Search for the cell housing the specified text and yield its [x, y] center coordinate. 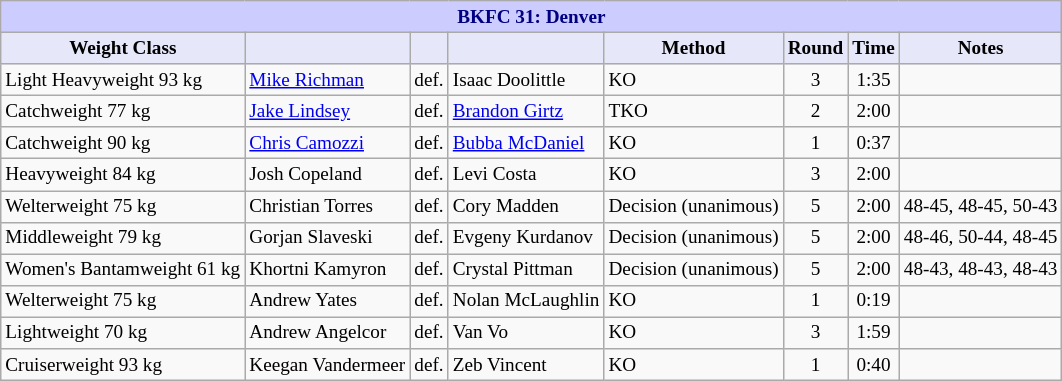
Crystal Pittman [526, 270]
48-45, 48-45, 50-43 [980, 206]
Catchweight 90 kg [123, 143]
Cory Madden [526, 206]
Josh Copeland [328, 175]
Cruiserweight 93 kg [123, 365]
Bubba McDaniel [526, 143]
BKFC 31: Denver [532, 17]
Notes [980, 48]
48-43, 48-43, 48-43 [980, 270]
0:40 [874, 365]
Method [694, 48]
Andrew Yates [328, 301]
Mike Richman [328, 80]
Zeb Vincent [526, 365]
Khortni Kamyron [328, 270]
Andrew Angelcor [328, 333]
Gorjan Slaveski [328, 238]
Levi Costa [526, 175]
0:37 [874, 143]
Lightweight 70 kg [123, 333]
Round [816, 48]
Van Vo [526, 333]
Jake Lindsey [328, 111]
1:59 [874, 333]
0:19 [874, 301]
Women's Bantamweight 61 kg [123, 270]
2 [816, 111]
Chris Camozzi [328, 143]
Time [874, 48]
Isaac Doolittle [526, 80]
Weight Class [123, 48]
Brandon Girtz [526, 111]
Christian Torres [328, 206]
Nolan McLaughlin [526, 301]
Catchweight 77 kg [123, 111]
TKO [694, 111]
Keegan Vandermeer [328, 365]
Heavyweight 84 kg [123, 175]
Light Heavyweight 93 kg [123, 80]
48-46, 50-44, 48-45 [980, 238]
Evgeny Kurdanov [526, 238]
Middleweight 79 kg [123, 238]
1:35 [874, 80]
